Search for the cell housing the specified text and yield its (X, Y) center coordinate. 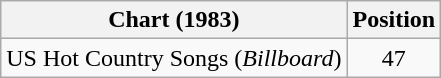
Position (394, 20)
Chart (1983) (174, 20)
47 (394, 58)
US Hot Country Songs (Billboard) (174, 58)
